Detect which cell encompasses the target text, then output its (X, Y) center coordinate. 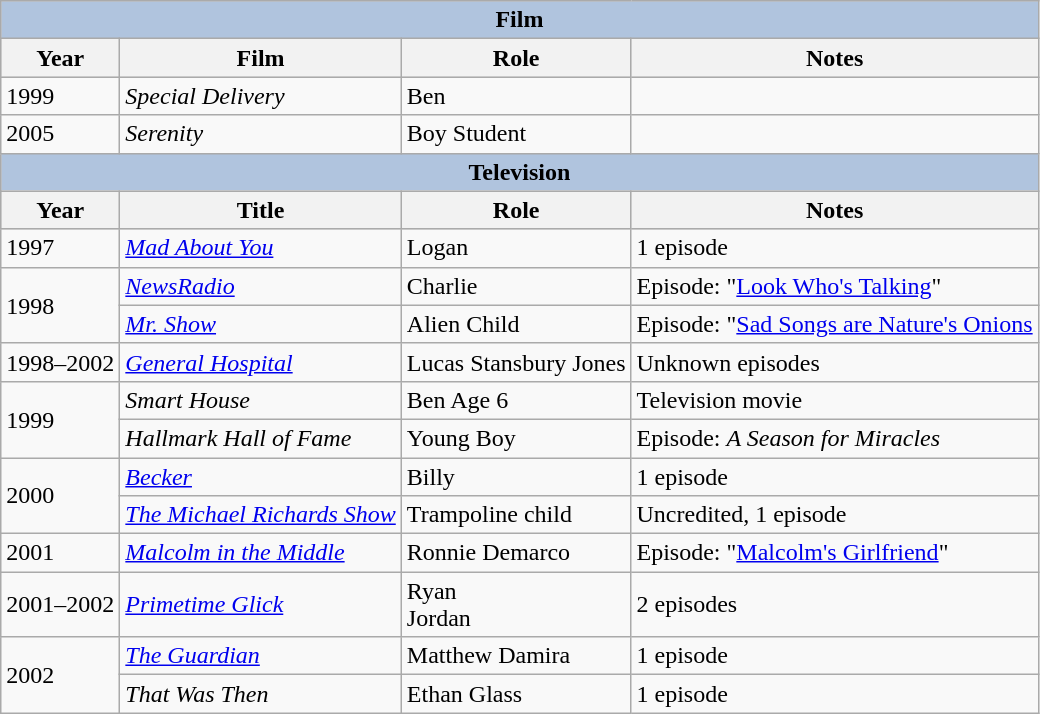
Charlie (516, 286)
Ethan Glass (516, 694)
1998–2002 (60, 362)
Ben Age 6 (516, 400)
Special Delivery (260, 96)
General Hospital (260, 362)
Episode: A Season for Miracles (834, 438)
Lucas Stansbury Jones (516, 362)
Unknown episodes (834, 362)
Alien Child (516, 324)
Young Boy (516, 438)
Primetime Glick (260, 604)
Television movie (834, 400)
Logan (516, 248)
2001–2002 (60, 604)
The Michael Richards Show (260, 515)
Malcolm in the Middle (260, 553)
Boy Student (516, 134)
Episode: "Look Who's Talking" (834, 286)
RyanJordan (516, 604)
Serenity (260, 134)
2005 (60, 134)
Episode: "Malcolm's Girlfriend" (834, 553)
2002 (60, 675)
That Was Then (260, 694)
Mr. Show (260, 324)
2 episodes (834, 604)
1998 (60, 305)
Becker (260, 477)
Trampoline child (516, 515)
Billy (516, 477)
NewsRadio (260, 286)
Television (520, 172)
Uncredited, 1 episode (834, 515)
Ben (516, 96)
1997 (60, 248)
Title (260, 210)
Ronnie Demarco (516, 553)
Matthew Damira (516, 656)
Episode: "Sad Songs are Nature's Onions (834, 324)
Smart House (260, 400)
The Guardian (260, 656)
Mad About You (260, 248)
2000 (60, 496)
Hallmark Hall of Fame (260, 438)
2001 (60, 553)
